Identify which cell holds the provided text, then report its [x, y] central coordinate. 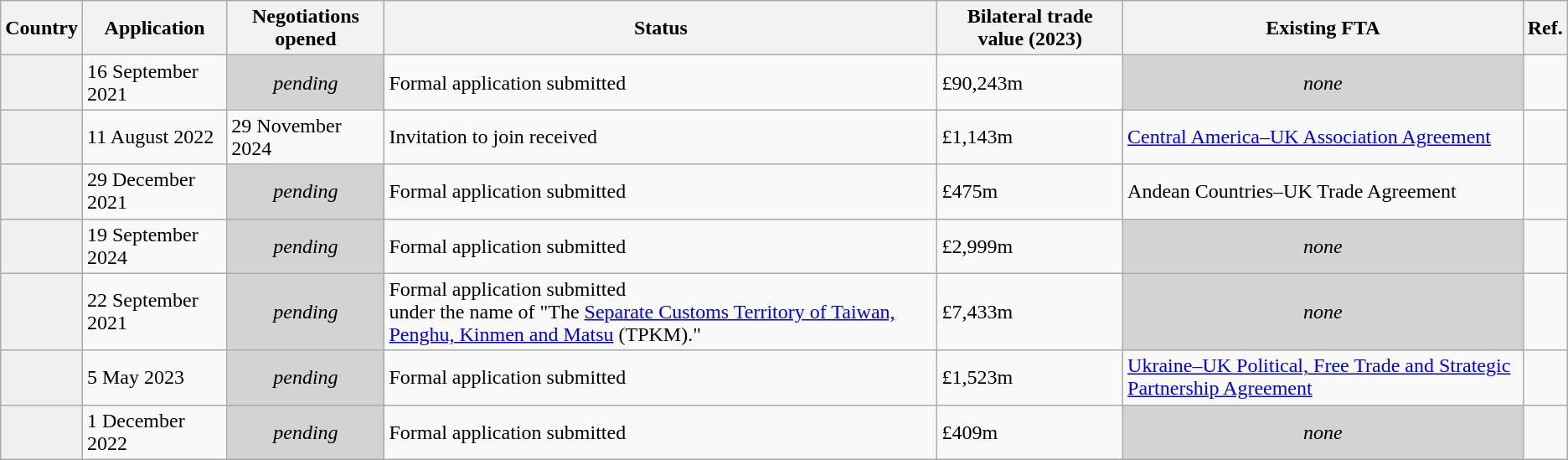
Bilateral trade value (2023) [1030, 28]
Formal application submitted under the name of "The Separate Customs Territory of Taiwan, Penghu, Kinmen and Matsu (TPKM)." [661, 312]
£1,143m [1030, 137]
Application [154, 28]
£409m [1030, 432]
Negotiations opened [306, 28]
1 December 2022 [154, 432]
Existing FTA [1323, 28]
5 May 2023 [154, 377]
£2,999m [1030, 246]
Central America–UK Association Agreement [1323, 137]
11 August 2022 [154, 137]
22 September 2021 [154, 312]
Andean Countries–UK Trade Agreement [1323, 191]
Ukraine–UK Political, Free Trade and Strategic Partnership Agreement [1323, 377]
Ref. [1545, 28]
£1,523m [1030, 377]
Invitation to join received [661, 137]
19 September 2024 [154, 246]
Country [42, 28]
£7,433m [1030, 312]
£475m [1030, 191]
£90,243m [1030, 82]
29 December 2021 [154, 191]
29 November 2024 [306, 137]
Status [661, 28]
16 September 2021 [154, 82]
